Capture the cell that displays the provided text and extract its [X, Y] central coordinate. 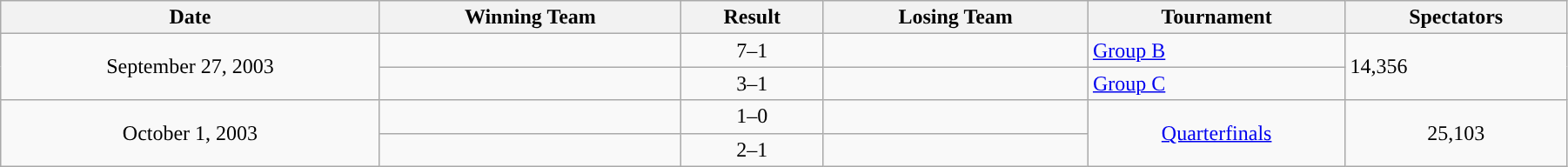
3–1 [752, 83]
Group C [1216, 83]
Winning Team [530, 17]
7–1 [752, 50]
October 1, 2003 [190, 133]
2–1 [752, 150]
Result [752, 17]
Quarterfinals [1216, 133]
Date [190, 17]
Tournament [1216, 17]
Spectators [1457, 17]
1–0 [752, 117]
Losing Team [955, 17]
Group B [1216, 50]
25,103 [1457, 133]
September 27, 2003 [190, 67]
14,356 [1457, 67]
